Return the (X, Y) coordinate for the center point of the cell that contains the specified text.  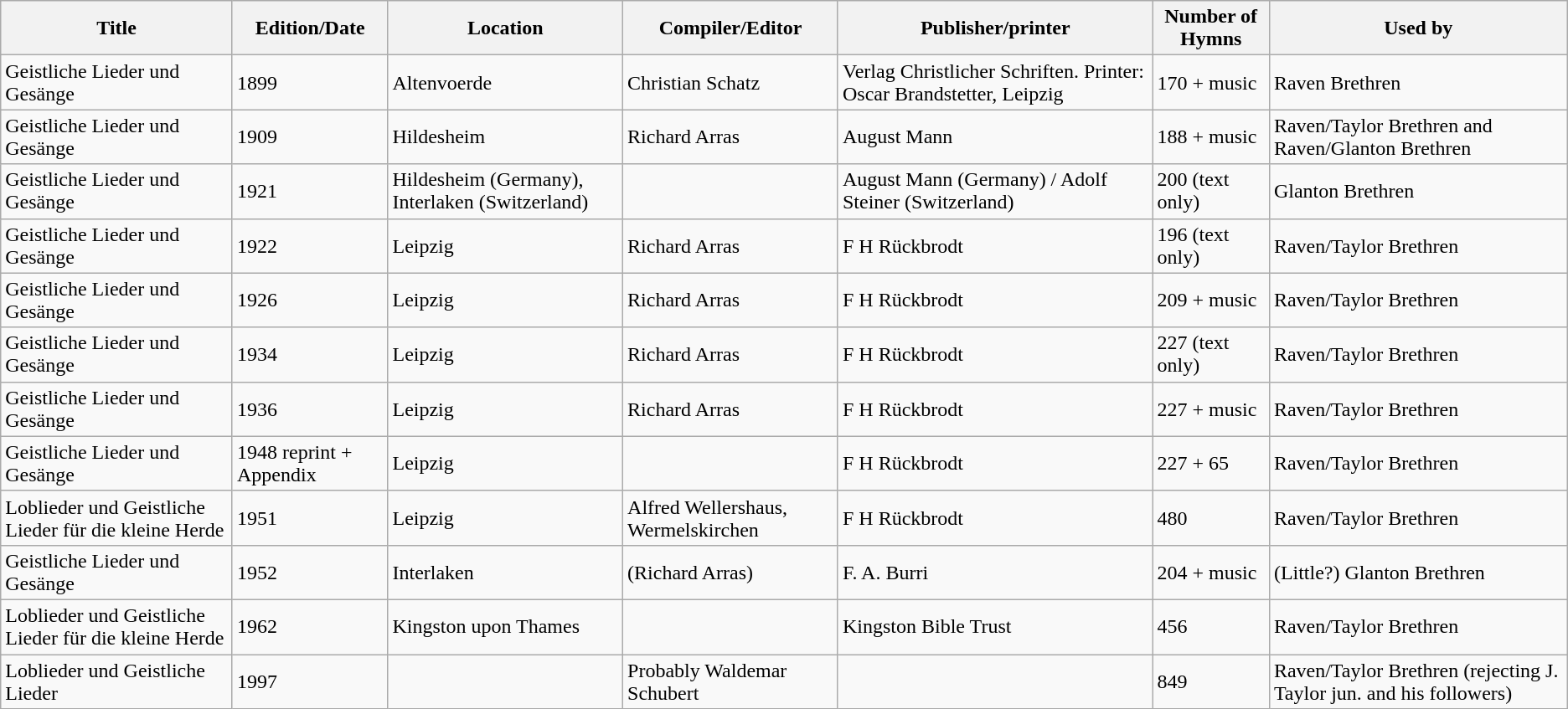
Hildesheim (506, 137)
200 (text only) (1211, 191)
1899 (310, 82)
209 + music (1211, 300)
196 (text only) (1211, 246)
Kingston Bible Trust (995, 626)
1936 (310, 408)
Raven/Taylor Brethren and Raven/Glanton Brethren (1418, 137)
Alfred Wellershaus, Wermelskirchen (730, 517)
Hildesheim (Germany), Interlaken (Switzerland) (506, 191)
480 (1211, 517)
(Richard Arras) (730, 573)
Number of Hymns (1211, 28)
1926 (310, 300)
1962 (310, 626)
1948 reprint + Appendix (310, 464)
Publisher/printer (995, 28)
August Mann (995, 137)
(Little?) Glanton Brethren (1418, 573)
Location (506, 28)
Edition/Date (310, 28)
Title (117, 28)
Loblieder und Geistliche Lieder (117, 681)
1922 (310, 246)
1921 (310, 191)
Raven Brethren (1418, 82)
Christian Schatz (730, 82)
1934 (310, 355)
Raven/Taylor Brethren (rejecting J. Taylor jun. and his followers) (1418, 681)
August Mann (Germany) / Adolf Steiner (Switzerland) (995, 191)
188 + music (1211, 137)
Altenvoerde (506, 82)
Probably Waldemar Schubert (730, 681)
227 + 65 (1211, 464)
Verlag Christlicher Schriften. Printer: Oscar Brandstetter, Leipzig (995, 82)
Compiler/Editor (730, 28)
Glanton Brethren (1418, 191)
227 (text only) (1211, 355)
F. A. Burri (995, 573)
170 + music (1211, 82)
456 (1211, 626)
Interlaken (506, 573)
227 + music (1211, 408)
1951 (310, 517)
1997 (310, 681)
1909 (310, 137)
1952 (310, 573)
Kingston upon Thames (506, 626)
204 + music (1211, 573)
Used by (1418, 28)
849 (1211, 681)
